Detect which cell encompasses the target text, then output its [X, Y] center coordinate. 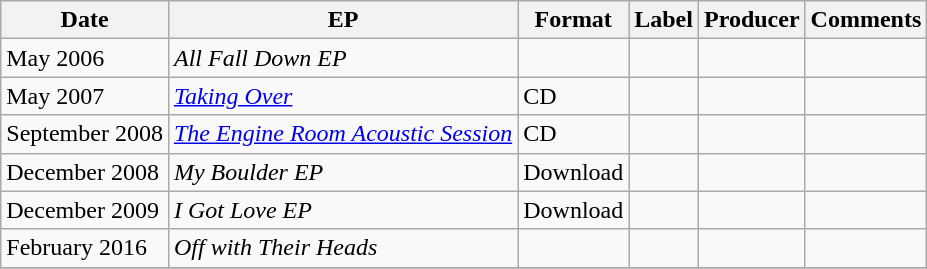
I Got Love EP [342, 210]
Off with Their Heads [342, 248]
May 2006 [85, 58]
May 2007 [85, 96]
Producer [752, 20]
December 2008 [85, 172]
Label [664, 20]
December 2009 [85, 210]
Date [85, 20]
Comments [866, 20]
Taking Over [342, 96]
All Fall Down EP [342, 58]
EP [342, 20]
September 2008 [85, 134]
February 2016 [85, 248]
The Engine Room Acoustic Session [342, 134]
My Boulder EP [342, 172]
Format [574, 20]
